Identify which cell holds the provided text, then report its [x, y] central coordinate. 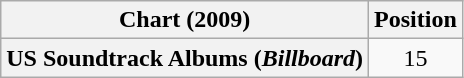
US Soundtrack Albums (Billboard) [185, 58]
Position [416, 20]
15 [416, 58]
Chart (2009) [185, 20]
